Capture the cell that displays the provided text and extract its (x, y) central coordinate. 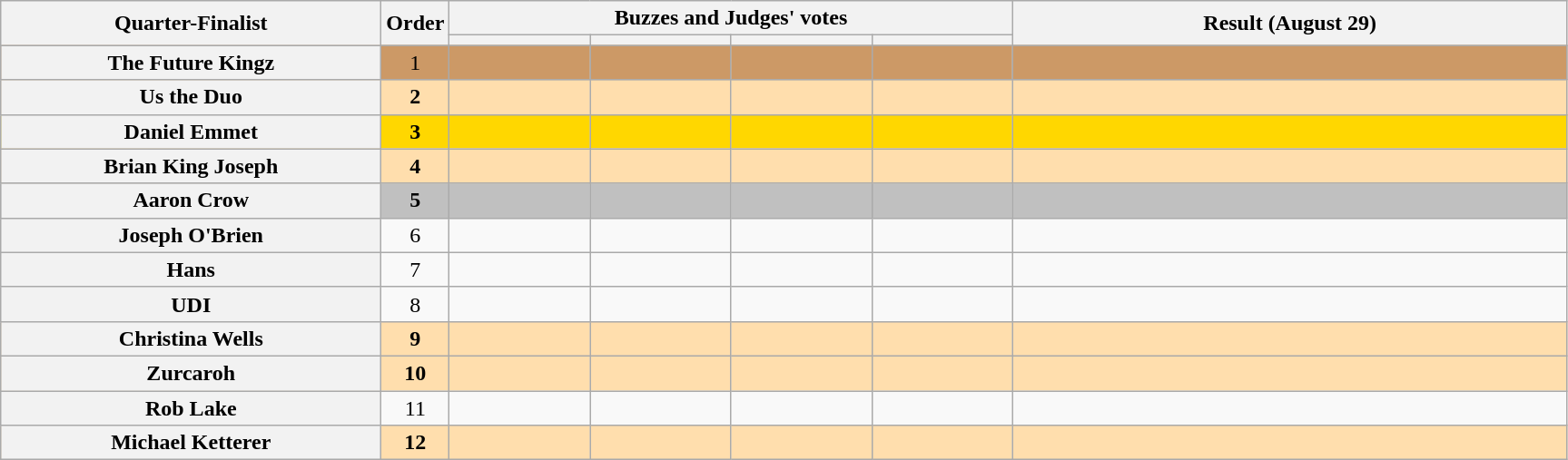
Result (August 29) (1289, 24)
Rob Lake (191, 407)
Brian King Joseph (191, 166)
UDI (191, 304)
Quarter-Finalist (191, 24)
9 (416, 338)
1 (416, 63)
Christina Wells (191, 338)
2 (416, 97)
8 (416, 304)
11 (416, 407)
12 (416, 443)
Michael Ketterer (191, 443)
Daniel Emmet (191, 132)
6 (416, 235)
The Future Kingz (191, 63)
10 (416, 373)
Zurcaroh (191, 373)
Buzzes and Judges' votes (731, 18)
5 (416, 201)
Aaron Crow (191, 201)
Us the Duo (191, 97)
7 (416, 269)
Hans (191, 269)
Joseph O'Brien (191, 235)
Order (416, 24)
3 (416, 132)
4 (416, 166)
